Capture the cell that displays the provided text and extract its (X, Y) central coordinate. 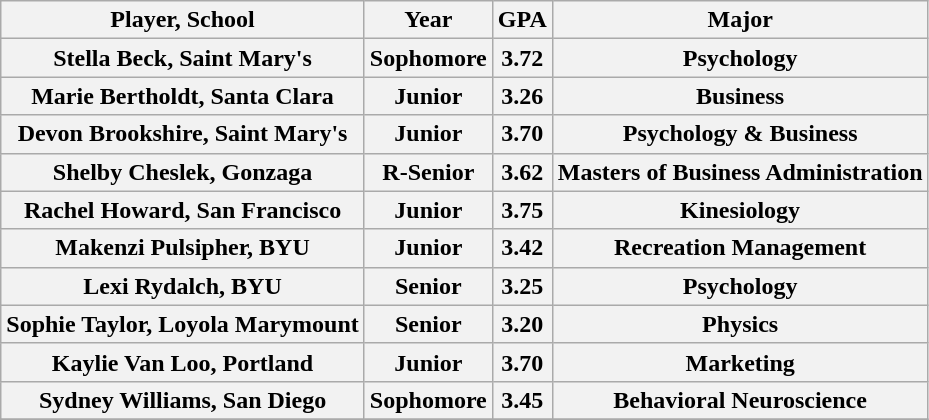
3.42 (522, 248)
Marie Bertholdt, Santa Clara (183, 96)
3.25 (522, 286)
Kinesiology (740, 210)
Player, School (183, 20)
Recreation Management (740, 248)
Marketing (740, 362)
3.20 (522, 324)
Sydney Williams, San Diego (183, 400)
Psychology & Business (740, 134)
Behavioral Neuroscience (740, 400)
Stella Beck, Saint Mary's (183, 58)
3.62 (522, 172)
Physics (740, 324)
3.72 (522, 58)
Devon Brookshire, Saint Mary's (183, 134)
Shelby Cheslek, Gonzaga (183, 172)
Year (428, 20)
GPA (522, 20)
Major (740, 20)
Lexi Rydalch, BYU (183, 286)
Rachel Howard, San Francisco (183, 210)
Sophie Taylor, Loyola Marymount (183, 324)
3.26 (522, 96)
Business (740, 96)
Kaylie Van Loo, Portland (183, 362)
3.75 (522, 210)
R-Senior (428, 172)
3.45 (522, 400)
Makenzi Pulsipher, BYU (183, 248)
Masters of Business Administration (740, 172)
